Capture the cell that displays the provided text and extract its (x, y) central coordinate. 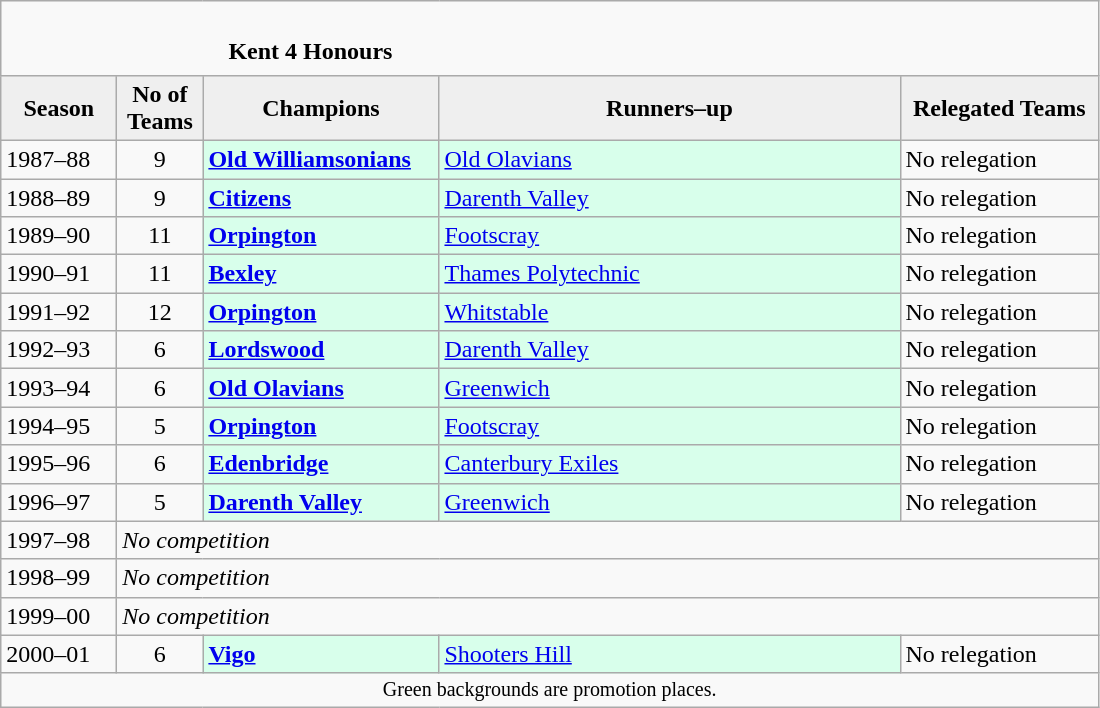
1997–98 (59, 540)
1994–95 (59, 426)
1987–88 (59, 159)
Old Williamsonians (321, 159)
1991–92 (59, 312)
Canterbury Exiles (670, 464)
1995–96 (59, 464)
Runners–up (670, 108)
Whitstable (670, 312)
No of Teams (160, 108)
2000–01 (59, 654)
1992–93 (59, 350)
Citizens (321, 197)
Green backgrounds are promotion places. (550, 690)
12 (160, 312)
1998–99 (59, 578)
1990–91 (59, 274)
1996–97 (59, 502)
1993–94 (59, 388)
Champions (321, 108)
1989–90 (59, 236)
Vigo (321, 654)
Relegated Teams (1000, 108)
Thames Polytechnic (670, 274)
1999–00 (59, 616)
Bexley (321, 274)
Lordswood (321, 350)
Season (59, 108)
Edenbridge (321, 464)
1988–89 (59, 197)
Shooters Hill (670, 654)
